Capture the cell that displays the provided text and extract its (X, Y) central coordinate. 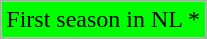
First season in NL * (104, 20)
